Pinpoint the cell where the given text exists, returning its [x, y] midpoint coordinate. 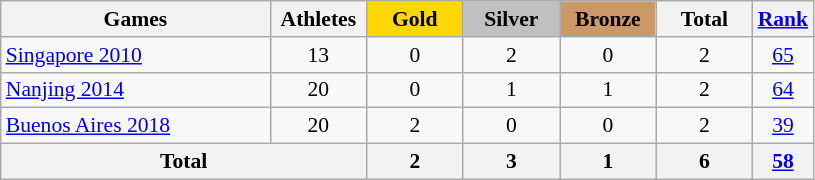
39 [784, 126]
Gold [416, 19]
13 [318, 55]
64 [784, 90]
Nanjing 2014 [136, 90]
Rank [784, 19]
Buenos Aires 2018 [136, 126]
Silver [512, 19]
65 [784, 55]
Athletes [318, 19]
Games [136, 19]
3 [512, 162]
58 [784, 162]
Singapore 2010 [136, 55]
Bronze [608, 19]
6 [704, 162]
